Identify which cell holds the provided text, then report its [x, y] central coordinate. 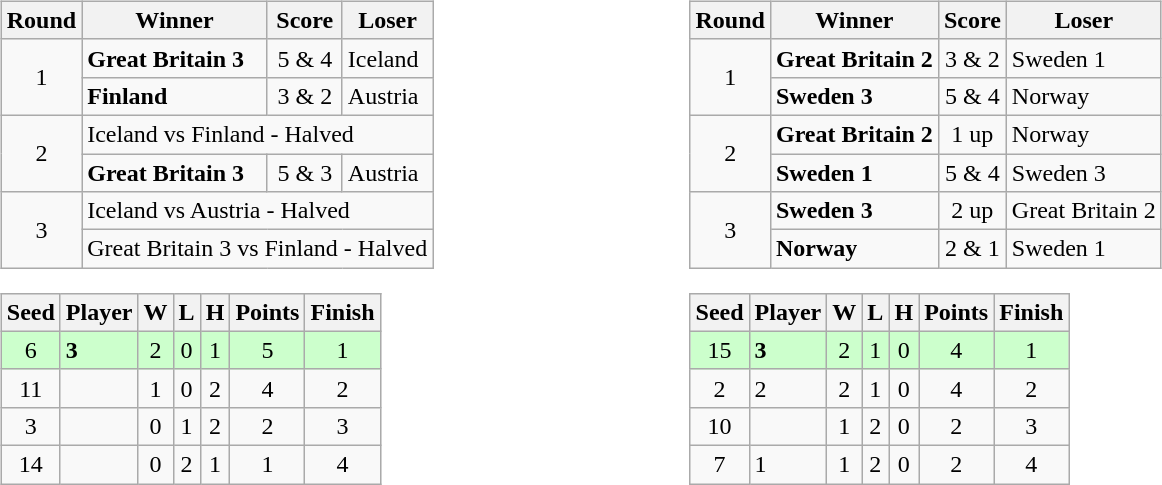
5 & 3 [304, 173]
2 up [972, 211]
6 [30, 350]
10 [720, 426]
15 [720, 350]
Great Britain 3 vs Finland - Halved [258, 249]
2 & 1 [972, 249]
5 [268, 350]
14 [30, 464]
7 [720, 464]
11 [30, 388]
Iceland vs Austria - Halved [258, 211]
Iceland vs Finland - Halved [258, 134]
1 up [972, 134]
Iceland [387, 58]
Finland [175, 96]
